Identify which cell holds the provided text, then report its (X, Y) central coordinate. 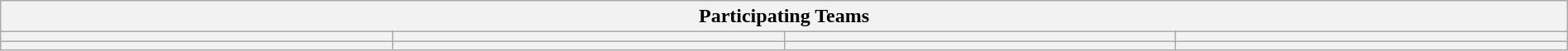
Participating Teams (784, 16)
